Find where the given text appears and provide that cell's center as [x, y] coordinate. 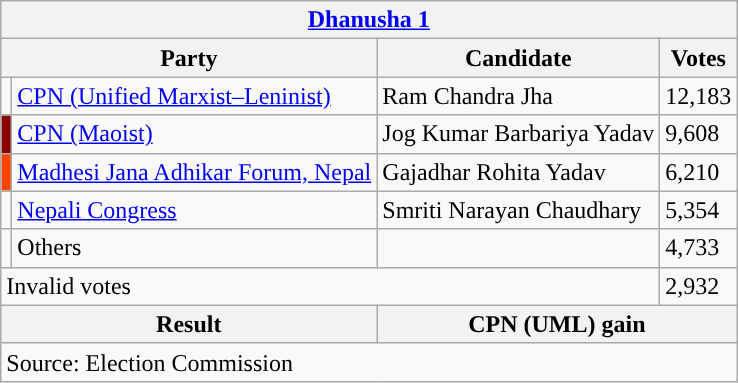
CPN (Unified Marxist–Leninist) [194, 96]
9,608 [698, 134]
5,354 [698, 210]
Dhanusha 1 [369, 20]
Nepali Congress [194, 210]
CPN (UML) gain [557, 324]
Ram Chandra Jha [518, 96]
Votes [698, 58]
Gajadhar Rohita Yadav [518, 172]
4,733 [698, 248]
2,932 [698, 286]
Invalid votes [330, 286]
Madhesi Jana Adhikar Forum, Nepal [194, 172]
Jog Kumar Barbariya Yadav [518, 134]
Smriti Narayan Chaudhary [518, 210]
Result [189, 324]
12,183 [698, 96]
Candidate [518, 58]
Others [194, 248]
6,210 [698, 172]
CPN (Maoist) [194, 134]
Source: Election Commission [369, 362]
Party [189, 58]
